Extract the [X, Y] coordinate from the center of the cell holding the provided text.  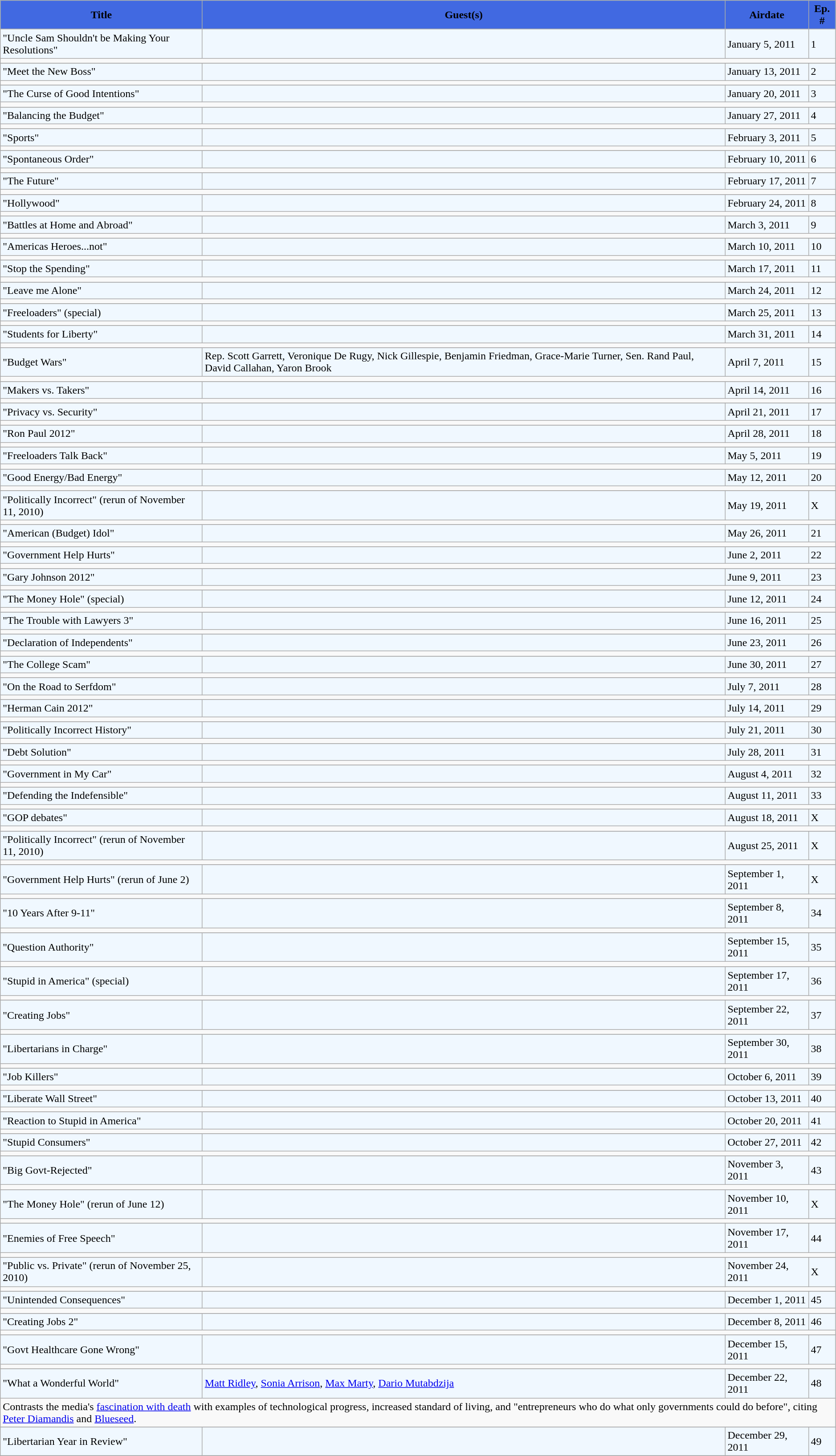
48 [822, 1383]
"Meet the New Boss" [102, 72]
24 [822, 599]
June 23, 2011 [767, 643]
June 2, 2011 [767, 555]
"Ron Paul 2012" [102, 434]
46 [822, 1322]
47 [822, 1349]
April 14, 2011 [767, 390]
Rep. Scott Garrett, Veronique De Rugy, Nick Gillespie, Benjamin Friedman, Grace-Marie Turner, Sen. Rand Paul, David Callahan, Yaron Brook [464, 362]
2 [822, 72]
20 [822, 477]
"Herman Cain 2012" [102, 708]
"Gary Johnson 2012" [102, 577]
"Americas Heroes...not" [102, 247]
"Debt Solution" [102, 752]
28 [822, 686]
49 [822, 1442]
36 [822, 981]
17 [822, 412]
January 20, 2011 [767, 94]
"Declaration of Independents" [102, 643]
"Makers vs. Takers" [102, 390]
"Sports" [102, 137]
3 [822, 94]
35 [822, 948]
June 12, 2011 [767, 599]
July 28, 2011 [767, 752]
"On the Road to Serfdom" [102, 686]
15 [822, 362]
"Creating Jobs 2" [102, 1322]
10 [822, 247]
7 [822, 181]
34 [822, 913]
8 [822, 203]
"Stupid in America" (special) [102, 981]
"Govt Healthcare Gone Wrong" [102, 1349]
42 [822, 1142]
October 20, 2011 [767, 1120]
38 [822, 1049]
"Stupid Consumers" [102, 1142]
Guest(s) [464, 15]
"Enemies of Free Speech" [102, 1238]
9 [822, 225]
"Leave me Alone" [102, 290]
October 6, 2011 [767, 1077]
February 3, 2011 [767, 137]
23 [822, 577]
"Government Help Hurts" (rerun of June 2) [102, 879]
"Hollywood" [102, 203]
"Big Govt-Rejected" [102, 1170]
"Libertarian Year in Review" [102, 1442]
February 24, 2011 [767, 203]
June 30, 2011 [767, 664]
30 [822, 730]
August 25, 2011 [767, 845]
May 12, 2011 [767, 477]
11 [822, 268]
"Battles at Home and Abroad" [102, 225]
June 9, 2011 [767, 577]
November 24, 2011 [767, 1272]
September 30, 2011 [767, 1049]
12 [822, 290]
March 10, 2011 [767, 247]
January 5, 2011 [767, 44]
"Defending the Indefensible" [102, 796]
41 [822, 1120]
37 [822, 1015]
March 17, 2011 [767, 268]
"Politically Incorrect History" [102, 730]
October 27, 2011 [767, 1142]
"Budget Wars" [102, 362]
December 15, 2011 [767, 1349]
26 [822, 643]
"The Money Hole" (special) [102, 599]
January 27, 2011 [767, 115]
August 11, 2011 [767, 796]
"Good Energy/Bad Energy" [102, 477]
September 22, 2011 [767, 1015]
August 4, 2011 [767, 774]
"Question Authority" [102, 948]
"Job Killers" [102, 1077]
"GOP debates" [102, 817]
November 3, 2011 [767, 1170]
November 17, 2011 [767, 1238]
"The College Scam" [102, 664]
13 [822, 312]
6 [822, 159]
"What a Wonderful World" [102, 1383]
31 [822, 752]
Airdate [767, 15]
22 [822, 555]
18 [822, 434]
Matt Ridley, Sonia Arrison, Max Marty, Dario Mutabdzija [464, 1383]
September 15, 2011 [767, 948]
March 24, 2011 [767, 290]
December 22, 2011 [767, 1383]
April 28, 2011 [767, 434]
"The Money Hole" (rerun of June 12) [102, 1204]
December 1, 2011 [767, 1300]
September 17, 2011 [767, 981]
43 [822, 1170]
27 [822, 664]
"Liberate Wall Street" [102, 1098]
"Freeloaders" (special) [102, 312]
"Spontaneous Order" [102, 159]
December 8, 2011 [767, 1322]
Title [102, 15]
"Stop the Spending" [102, 268]
1 [822, 44]
"Balancing the Budget" [102, 115]
January 13, 2011 [767, 72]
September 8, 2011 [767, 913]
"American (Budget) Idol" [102, 533]
April 21, 2011 [767, 412]
September 1, 2011 [767, 879]
"Creating Jobs" [102, 1015]
May 19, 2011 [767, 505]
October 13, 2011 [767, 1098]
July 14, 2011 [767, 708]
"Government in My Car" [102, 774]
May 26, 2011 [767, 533]
33 [822, 796]
"Libertarians in Charge" [102, 1049]
21 [822, 533]
August 18, 2011 [767, 817]
"Students for Liberty" [102, 334]
"Reaction to Stupid in America" [102, 1120]
March 3, 2011 [767, 225]
14 [822, 334]
4 [822, 115]
"10 Years After 9-11" [102, 913]
"Unintended Consequences" [102, 1300]
"The Trouble with Lawyers 3" [102, 621]
25 [822, 621]
29 [822, 708]
July 21, 2011 [767, 730]
"Privacy vs. Security" [102, 412]
March 31, 2011 [767, 334]
39 [822, 1077]
19 [822, 456]
"The Curse of Good Intentions" [102, 94]
16 [822, 390]
December 29, 2011 [767, 1442]
"Government Help Hurts" [102, 555]
"Freeloaders Talk Back" [102, 456]
November 10, 2011 [767, 1204]
July 7, 2011 [767, 686]
Ep. # [822, 15]
44 [822, 1238]
April 7, 2011 [767, 362]
May 5, 2011 [767, 456]
March 25, 2011 [767, 312]
June 16, 2011 [767, 621]
5 [822, 137]
45 [822, 1300]
"Public vs. Private" (rerun of November 25, 2010) [102, 1272]
40 [822, 1098]
February 10, 2011 [767, 159]
"The Future" [102, 181]
February 17, 2011 [767, 181]
"Uncle Sam Shouldn't be Making Your Resolutions" [102, 44]
32 [822, 774]
